Scan for the cell matching the given text and deliver its [X, Y] coordinate at center. 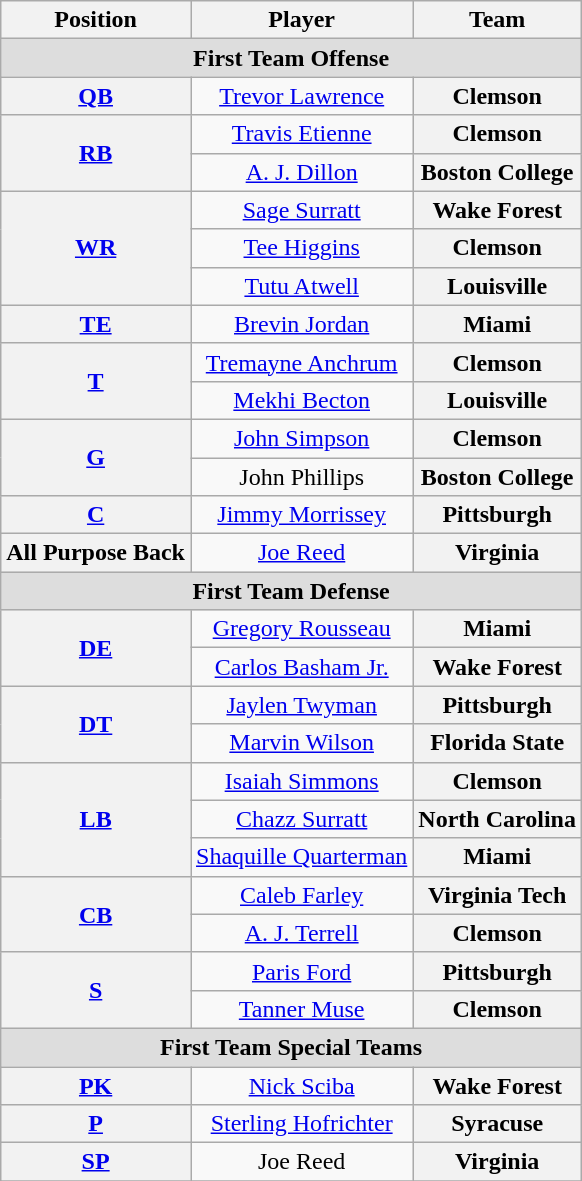
PK [96, 1085]
First Team Defense [292, 591]
Florida State [498, 743]
S [96, 990]
Paris Ford [301, 971]
RB [96, 153]
LB [96, 819]
Tutu Atwell [301, 286]
P [96, 1124]
SP [96, 1162]
First Team Special Teams [292, 1047]
Syracuse [498, 1124]
Travis Etienne [301, 134]
Brevin Jordan [301, 324]
John Phillips [301, 477]
Isaiah Simmons [301, 781]
Carlos Basham Jr. [301, 667]
TE [96, 324]
WR [96, 248]
Chazz Surratt [301, 819]
All Purpose Back [96, 553]
T [96, 381]
G [96, 457]
DE [96, 648]
DT [96, 724]
A. J. Terrell [301, 933]
Sterling Hofrichter [301, 1124]
Sage Surratt [301, 210]
Caleb Farley [301, 895]
Nick Sciba [301, 1085]
Tee Higgins [301, 248]
Virginia Tech [498, 895]
CB [96, 914]
Team [498, 20]
North Carolina [498, 819]
A. J. Dillon [301, 172]
First Team Offense [292, 58]
Mekhi Becton [301, 400]
Tanner Muse [301, 1009]
Shaquille Quarterman [301, 857]
Jaylen Twyman [301, 705]
Jimmy Morrissey [301, 515]
Position [96, 20]
Player [301, 20]
Marvin Wilson [301, 743]
QB [96, 96]
John Simpson [301, 438]
Trevor Lawrence [301, 96]
C [96, 515]
Gregory Rousseau [301, 629]
Tremayne Anchrum [301, 362]
